Scan for the cell matching the given text and deliver its [X, Y] coordinate at center. 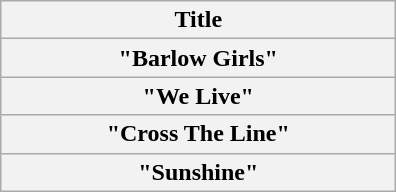
"Sunshine" [198, 172]
"Barlow Girls" [198, 58]
"Cross The Line" [198, 134]
"We Live" [198, 96]
Title [198, 20]
